Find where the given text appears and provide that cell's center as [X, Y] coordinate. 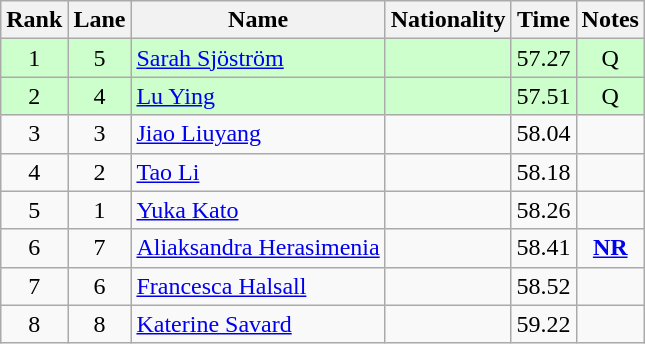
58.26 [544, 210]
Jiao Liuyang [258, 134]
Katerine Savard [258, 324]
Notes [610, 20]
Time [544, 20]
Tao Li [258, 172]
Rank [34, 20]
59.22 [544, 324]
Nationality [448, 20]
Yuka Kato [258, 210]
58.18 [544, 172]
58.04 [544, 134]
58.52 [544, 286]
Sarah Sjöström [258, 58]
57.51 [544, 96]
Lu Ying [258, 96]
Lane [100, 20]
Aliaksandra Herasimenia [258, 248]
NR [610, 248]
Francesca Halsall [258, 286]
58.41 [544, 248]
Name [258, 20]
57.27 [544, 58]
